Search for the cell housing the specified text and yield its [X, Y] center coordinate. 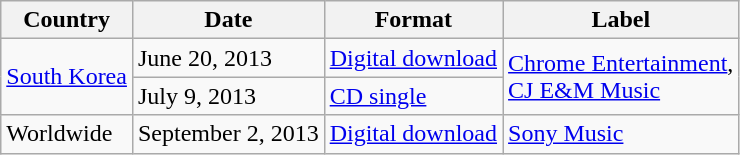
Sony Music [621, 134]
Country [67, 20]
Chrome Entertainment, CJ E&M Music [621, 77]
Label [621, 20]
September 2, 2013 [228, 134]
Worldwide [67, 134]
CD single [413, 96]
Date [228, 20]
July 9, 2013 [228, 96]
June 20, 2013 [228, 58]
Format [413, 20]
South Korea [67, 77]
